Return the [x, y] coordinate for the center point of the cell that contains the specified text.  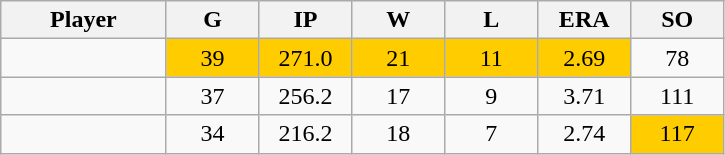
Player [84, 20]
IP [306, 20]
271.0 [306, 58]
37 [212, 96]
39 [212, 58]
2.74 [584, 134]
21 [398, 58]
9 [492, 96]
216.2 [306, 134]
78 [678, 58]
34 [212, 134]
11 [492, 58]
ERA [584, 20]
SO [678, 20]
117 [678, 134]
W [398, 20]
111 [678, 96]
2.69 [584, 58]
256.2 [306, 96]
G [212, 20]
17 [398, 96]
7 [492, 134]
3.71 [584, 96]
18 [398, 134]
L [492, 20]
